Return [X, Y] of the center of cell containing provided text 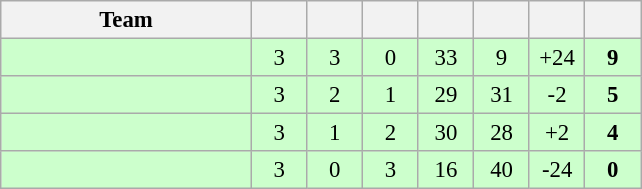
30 [446, 133]
+2 [557, 133]
Team [126, 20]
28 [502, 133]
33 [446, 58]
+24 [557, 58]
16 [446, 170]
-2 [557, 95]
5 [613, 95]
29 [446, 95]
31 [502, 95]
40 [502, 170]
-24 [557, 170]
4 [613, 133]
